Locate the cell with the specified text and output its (x, y) center coordinate. 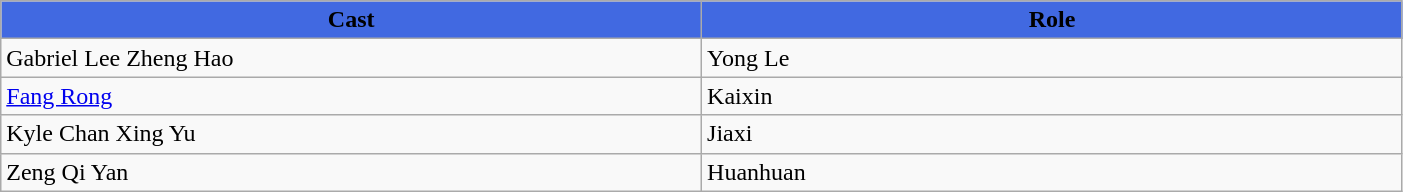
Role (1052, 20)
Gabriel Lee Zheng Hao (352, 58)
Jiaxi (1052, 134)
Cast (352, 20)
Zeng Qi Yan (352, 172)
Yong Le (1052, 58)
Kyle Chan Xing Yu (352, 134)
Fang Rong (352, 96)
Huanhuan (1052, 172)
Kaixin (1052, 96)
